Output the (x, y) coordinate of the center of the cell containing the given text.  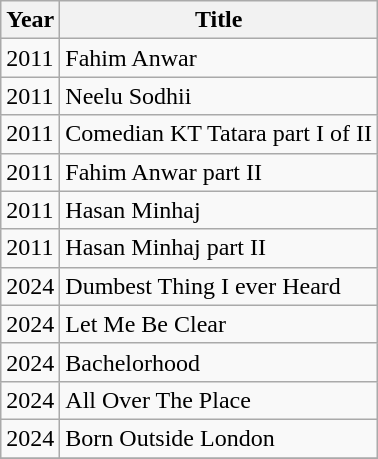
Comedian KT Tatara part I of II (219, 134)
Fahim Anwar part II (219, 172)
Hasan Minhaj (219, 210)
Let Me Be Clear (219, 324)
Born Outside London (219, 438)
Dumbest Thing I ever Heard (219, 286)
All Over The Place (219, 400)
Year (30, 20)
Fahim Anwar (219, 58)
Title (219, 20)
Bachelorhood (219, 362)
Neelu Sodhii (219, 96)
Hasan Minhaj part II (219, 248)
